Locate the cell with the specified text and output its (x, y) center coordinate. 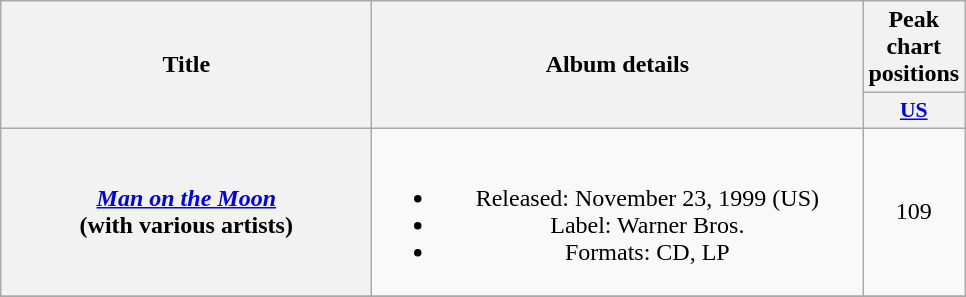
Released: November 23, 1999 (US)Label: Warner Bros.Formats: CD, LP (618, 212)
US (914, 111)
109 (914, 212)
Peak chart positions (914, 47)
Album details (618, 65)
Man on the Moon(with various artists) (186, 212)
Title (186, 65)
